Return the [X, Y] coordinate for the center point of the cell that contains the specified text.  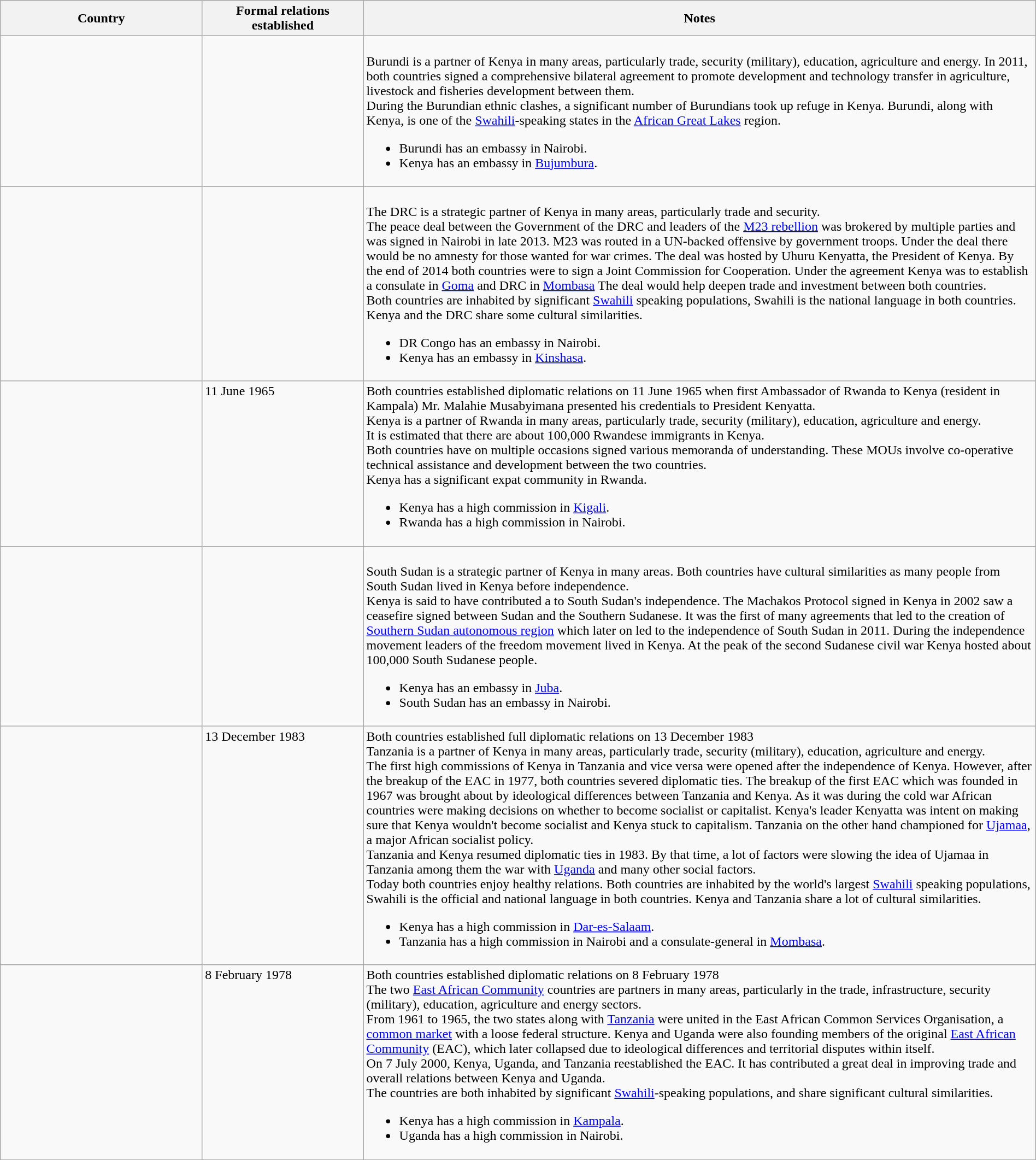
11 June 1965 [283, 464]
Country [102, 19]
Formal relations established [283, 19]
Notes [699, 19]
13 December 1983 [283, 845]
8 February 1978 [283, 1062]
